Return the (x, y) coordinate for the center point of the cell that contains the specified text.  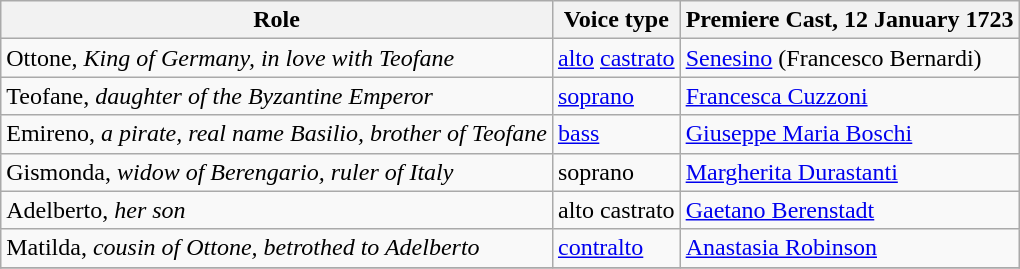
Role (277, 20)
Matilda, cousin of Ottone, betrothed to Adelberto (277, 248)
Giuseppe Maria Boschi (850, 134)
Margherita Durastanti (850, 172)
Senesino (Francesco Bernardi) (850, 58)
Voice type (616, 20)
Anastasia Robinson (850, 248)
Adelberto, her son (277, 210)
Teofane, daughter of the Byzantine Emperor (277, 96)
contralto (616, 248)
Gismonda, widow of Berengario, ruler of Italy (277, 172)
Emireno, a pirate, real name Basilio, brother of Teofane (277, 134)
Gaetano Berenstadt (850, 210)
Ottone, King of Germany, in love with Teofane (277, 58)
Francesca Cuzzoni (850, 96)
bass (616, 134)
Premiere Cast, 12 January 1723 (850, 20)
